Search for the cell housing the specified text and yield its (x, y) center coordinate. 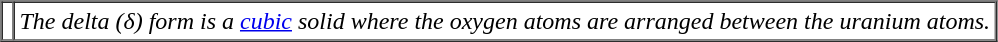
The delta (δ) form is a cubic solid where the oxygen atoms are arranged between the uranium atoms. (506, 22)
